Output the (X, Y) coordinate of the center of the cell containing the given text.  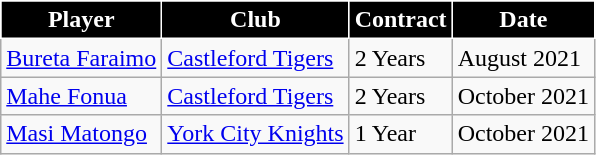
Contract (400, 20)
Bureta Faraimo (82, 58)
Player (82, 20)
Mahe Fonua (82, 96)
Masi Matongo (82, 134)
York City Knights (256, 134)
Date (523, 20)
August 2021 (523, 58)
Club (256, 20)
1 Year (400, 134)
